Capture the cell that displays the provided text and extract its (X, Y) central coordinate. 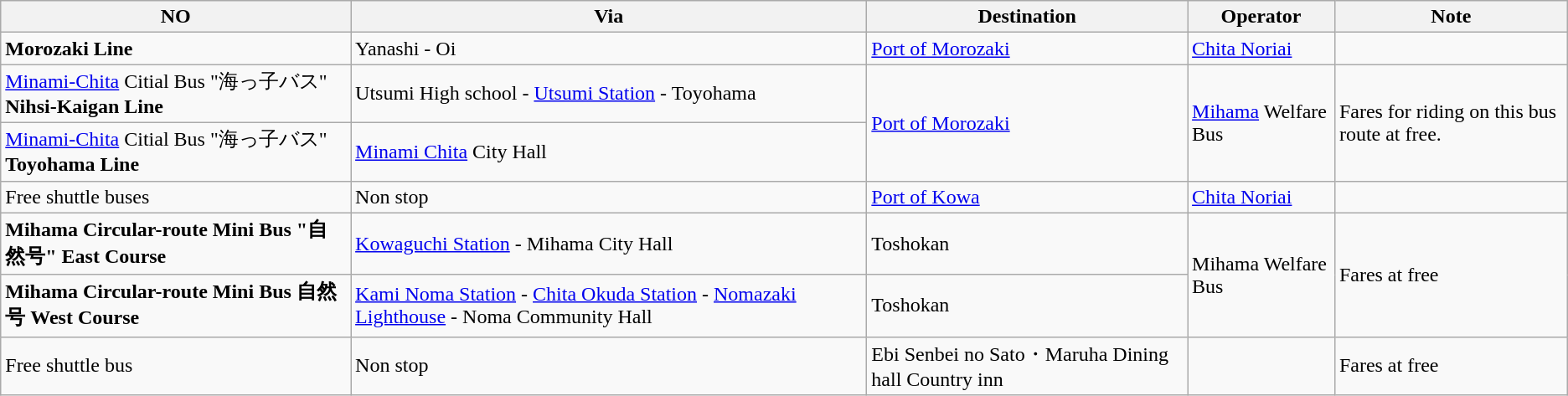
Minami-Chita Citial Bus "海っ子バス" Toyohama Line (176, 152)
Mihama Circular-route Mini Bus "自然号" East Course (176, 244)
Free shuttle buses (176, 197)
Note (1451, 17)
Mihama Circular-route Mini Bus 自然号 West Course (176, 306)
Morozaki Line (176, 49)
Kowaguchi Station - Mihama City Hall (609, 244)
Minami-Chita Citial Bus "海っ子バス" Nihsi-Kaigan Line (176, 94)
Utsumi High school - Utsumi Station - Toyohama (609, 94)
Fares for riding on this bus route at free. (1451, 122)
NO (176, 17)
Operator (1261, 17)
Yanashi - Oi (609, 49)
Ebi Senbei no Sato・Maruha Dining hall Country inn (1027, 366)
Port of Kowa (1027, 197)
Kami Noma Station - Chita Okuda Station - Nomazaki Lighthouse - Noma Community Hall (609, 306)
Via (609, 17)
Minami Chita City Hall (609, 152)
Destination (1027, 17)
Free shuttle bus (176, 366)
